Capture the cell that displays the provided text and extract its (x, y) central coordinate. 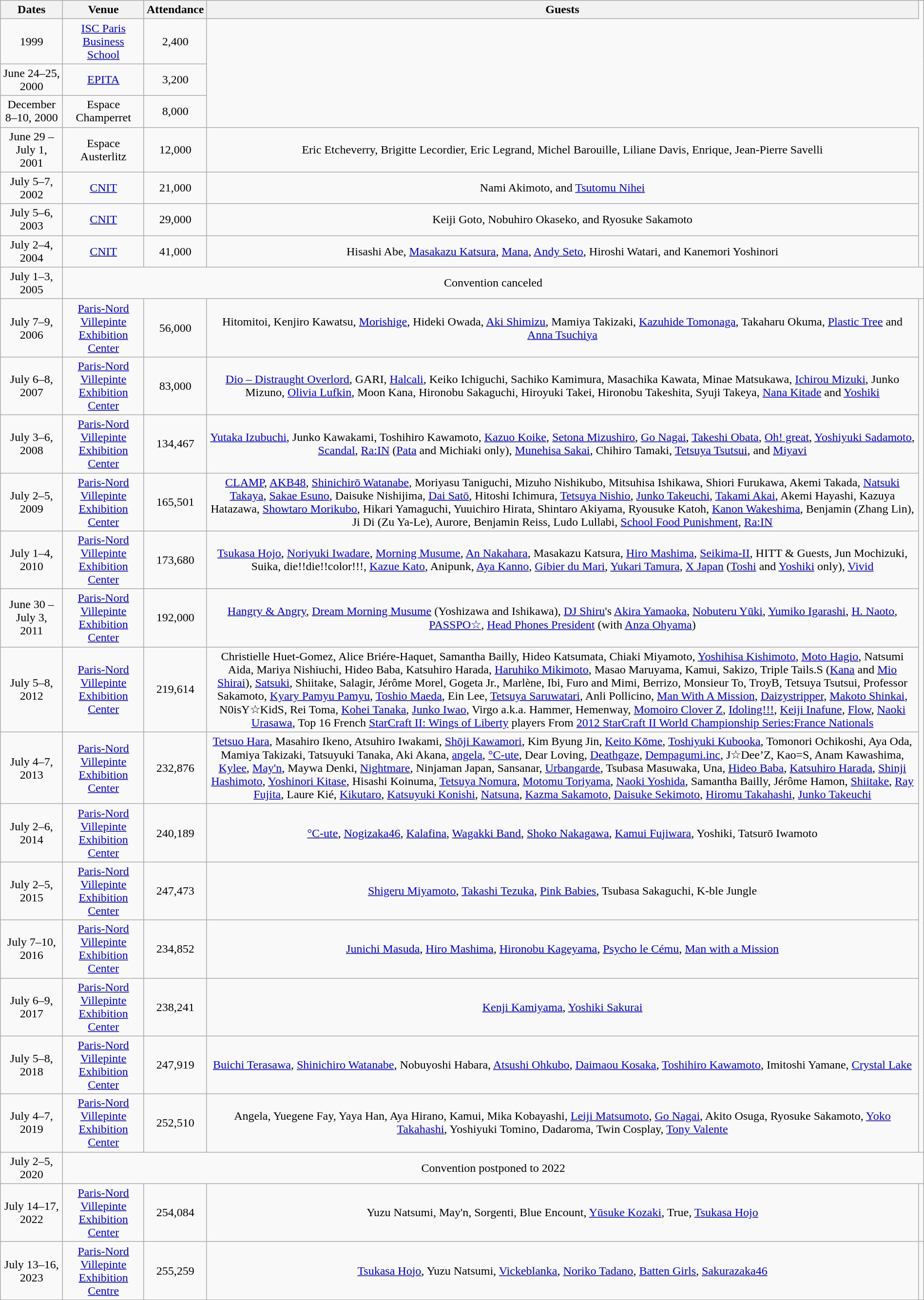
July 6–9, 2017 (32, 1007)
July 2–6, 2014 (32, 833)
July 7–9, 2006 (32, 327)
Nami Akimoto, and Tsutomu Nihei (562, 188)
173,680 (175, 560)
Junichi Masuda, Hiro Mashima, Hironobu Kageyama, Psycho le Cému, Man with a Mission (562, 949)
1999 (32, 41)
255,259 (175, 1271)
July 5–7, 2002 (32, 188)
EPITA (103, 80)
8,000 (175, 111)
Hisashi Abe, Masakazu Katsura, Mana, Andy Seto, Hiroshi Watari, and Kanemori Yoshinori (562, 251)
247,473 (175, 891)
July 2–5, 2015 (32, 891)
Espace Champerret (103, 111)
Kenji Kamiyama, Yoshiki Sakurai (562, 1007)
240,189 (175, 833)
165,501 (175, 502)
Dates (32, 10)
Convention canceled (493, 283)
2,400 (175, 41)
Eric Etcheverry, Brigitte Lecordier, Eric Legrand, Michel Barouille, Liliane Davis, Enrique, Jean-Pierre Savelli (562, 150)
Convention postponed to 2022 (493, 1167)
July 4–7, 2013 (32, 768)
July 1–4, 2010 (32, 560)
234,852 (175, 949)
July 6–8, 2007 (32, 386)
134,467 (175, 443)
56,000 (175, 327)
Espace Austerlitz (103, 150)
Yuzu Natsumi, May'n, Sorgenti, Blue Encount, Yūsuke Kozaki, True, Tsukasa Hojo (562, 1212)
232,876 (175, 768)
July 2–5, 2009 (32, 502)
Buichi Terasawa, Shinichiro Watanabe, Nobuyoshi Habara, Atsushi Ohkubo, Daimaou Kosaka, Toshihiro Kawamoto, Imitoshi Yamane, Crystal Lake (562, 1065)
83,000 (175, 386)
°C-ute, Nogizaka46, Kalafina, Wagakki Band, Shoko Nakagawa, Kamui Fujiwara, Yoshiki, Tatsurō Iwamoto (562, 833)
254,084 (175, 1212)
June 29 – July 1, 2001 (32, 150)
Guests (562, 10)
247,919 (175, 1065)
July 1–3, 2005 (32, 283)
July 5–6, 2003 (32, 219)
ISC Paris Business School (103, 41)
3,200 (175, 80)
Keiji Goto, Nobuhiro Okaseko, and Ryosuke Sakamoto (562, 219)
Shigeru Miyamoto, Takashi Tezuka, Pink Babies, Tsubasa Sakaguchi, K-ble Jungle (562, 891)
41,000 (175, 251)
July 2–4, 2004 (32, 251)
252,510 (175, 1123)
Attendance (175, 10)
July 14–17, 2022 (32, 1212)
July 5–8, 2012 (32, 690)
July 2–5, 2020 (32, 1167)
July 7–10, 2016 (32, 949)
June 30 – July 3, 2011 (32, 618)
July 13–16,2023 (32, 1271)
12,000 (175, 150)
192,000 (175, 618)
21,000 (175, 188)
Hitomitoi, Kenjiro Kawatsu, Morishige, Hideki Owada, Aki Shimizu, Mamiya Takizaki, Kazuhide Tomonaga, Takaharu Okuma, Plastic Tree and Anna Tsuchiya (562, 327)
July 3–6, 2008 (32, 443)
Venue (103, 10)
238,241 (175, 1007)
December 8–10, 2000 (32, 111)
29,000 (175, 219)
Paris-Nord Villepinte Exhibition Centre (103, 1271)
July 5–8, 2018 (32, 1065)
July 4–7, 2019 (32, 1123)
June 24–25, 2000 (32, 80)
Tsukasa Hojo, Yuzu Natsumi, Vickeblanka, Noriko Tadano, Batten Girls, Sakurazaka46 (562, 1271)
219,614 (175, 690)
